For the text-containing cell, return its midpoint in (X, Y) coordinate format. 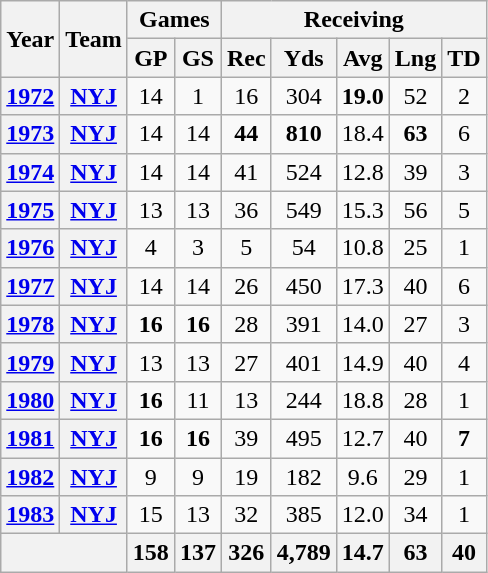
56 (415, 210)
36 (246, 210)
244 (304, 400)
41 (246, 172)
26 (246, 286)
18.4 (362, 134)
GS (198, 58)
9.6 (362, 477)
1977 (30, 286)
7 (464, 438)
12.7 (362, 438)
450 (304, 286)
19 (246, 477)
1983 (30, 515)
1979 (30, 362)
158 (150, 553)
TD (464, 58)
GP (150, 58)
15 (150, 515)
17.3 (362, 286)
391 (304, 324)
Games (174, 20)
Rec (246, 58)
1980 (30, 400)
1981 (30, 438)
15.3 (362, 210)
52 (415, 96)
495 (304, 438)
1978 (30, 324)
810 (304, 134)
524 (304, 172)
12.8 (362, 172)
11 (198, 400)
1982 (30, 477)
54 (304, 248)
19.0 (362, 96)
326 (246, 553)
1974 (30, 172)
401 (304, 362)
14.0 (362, 324)
1976 (30, 248)
Team (94, 39)
25 (415, 248)
1972 (30, 96)
Yds (304, 58)
Receiving (354, 20)
1973 (30, 134)
14.9 (362, 362)
18.8 (362, 400)
182 (304, 477)
29 (415, 477)
32 (246, 515)
44 (246, 134)
549 (304, 210)
14.7 (362, 553)
4,789 (304, 553)
137 (198, 553)
34 (415, 515)
12.0 (362, 515)
2 (464, 96)
Avg (362, 58)
385 (304, 515)
304 (304, 96)
Lng (415, 58)
10.8 (362, 248)
Year (30, 39)
1975 (30, 210)
